Search for the cell housing the specified text and yield its [X, Y] center coordinate. 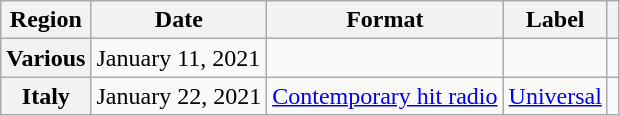
Format [385, 20]
Contemporary hit radio [385, 96]
January 11, 2021 [179, 58]
Region [46, 20]
Label [555, 20]
Various [46, 58]
Universal [555, 96]
Italy [46, 96]
January 22, 2021 [179, 96]
Date [179, 20]
